From the cell containing the given text, extract its center point as (x, y) coordinate. 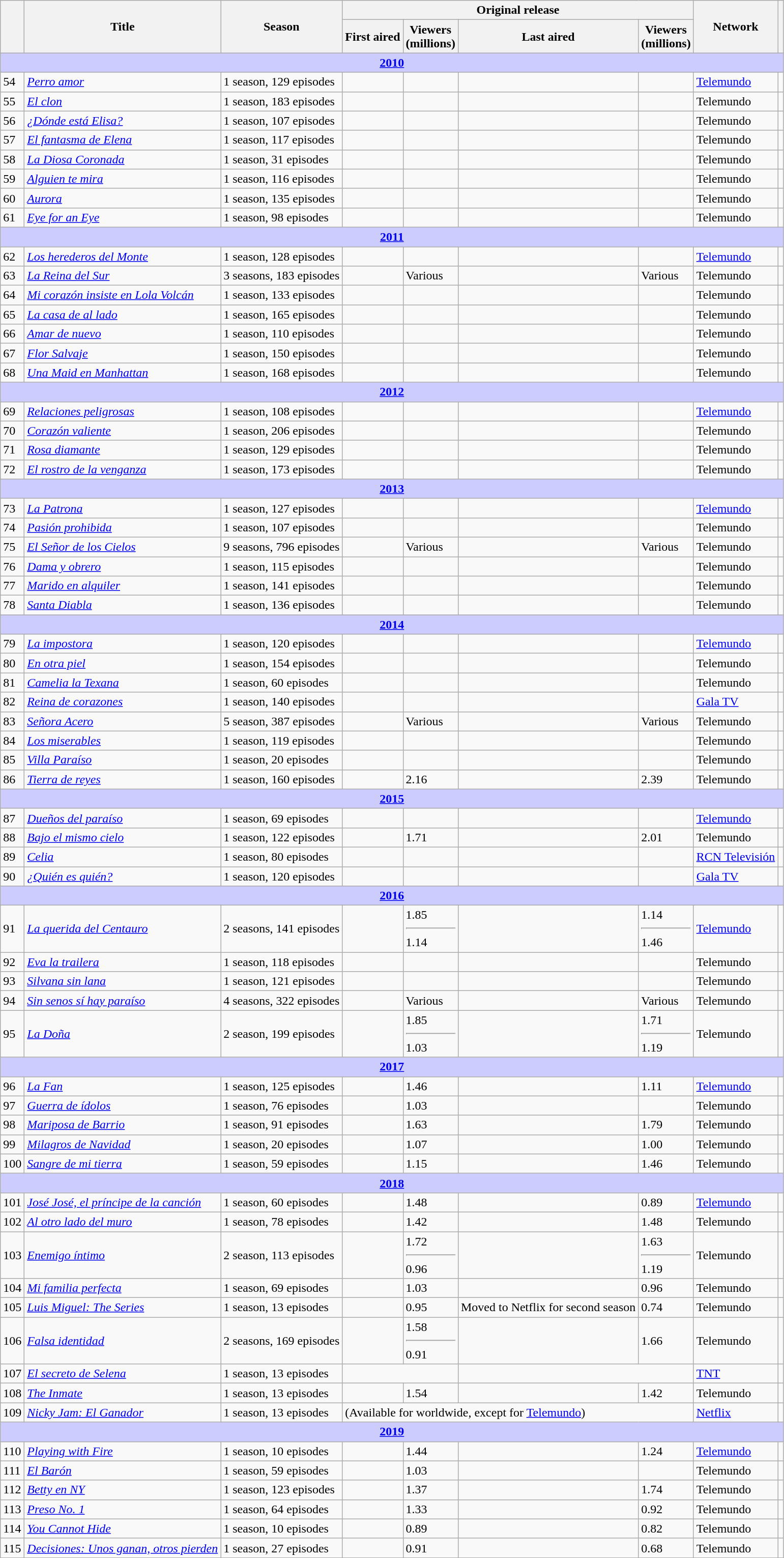
Los miserables (123, 741)
0.82 (666, 1528)
63 (12, 276)
1 season, 116 episodes (282, 179)
1 season, 122 episodes (282, 837)
Una Maid en Manhattan (123, 373)
1.37 (430, 1490)
97 (12, 1106)
9 seasons, 796 episodes (282, 547)
Corazón valiente (123, 431)
1 season, 141 episodes (282, 586)
Dama y obrero (123, 566)
Celia (123, 857)
1.85 1.14 (430, 929)
1.15 (430, 1164)
1 season, 64 episodes (282, 1509)
Season (282, 26)
2.39 (666, 779)
2013 (392, 489)
The Inmate (123, 1393)
TNT (736, 1374)
Amar de nuevo (123, 334)
2014 (392, 625)
Preso No. 1 (123, 1509)
1.71 1.19 (666, 1034)
87 (12, 818)
56 (12, 121)
1 season, 121 episodes (282, 981)
Last aired (548, 37)
La Patrona (123, 508)
Mi corazón insiste en Lola Volcán (123, 295)
Los herederos del Monte (123, 256)
1.07 (430, 1144)
1 season, 110 episodes (282, 334)
1 season, 27 episodes (282, 1548)
Mi familia perfecta (123, 1288)
77 (12, 586)
Bajo el mismo cielo (123, 837)
75 (12, 547)
Moved to Netflix for second season (548, 1308)
1.79 (666, 1125)
1.44 (430, 1451)
Betty en NY (123, 1490)
72 (12, 469)
1 season, 31 episodes (282, 159)
Original release (518, 10)
1 season, 125 episodes (282, 1086)
1.63 (430, 1125)
Relaciones peligrosas (123, 411)
1.54 (430, 1393)
1.58 0.91 (430, 1341)
103 (12, 1255)
Reina de corazones (123, 702)
1 season, 133 episodes (282, 295)
1 season, 127 episodes (282, 508)
Title (123, 26)
1.00 (666, 1144)
0.92 (666, 1509)
El fantasma de Elena (123, 140)
Nicky Jam: El Ganador (123, 1412)
Enemigo íntimo (123, 1255)
¿Quién es quién? (123, 876)
1 season, 183 episodes (282, 101)
95 (12, 1034)
1.66 (666, 1341)
0.74 (666, 1308)
La querida del Centauro (123, 929)
1 season, 117 episodes (282, 140)
105 (12, 1308)
101 (12, 1202)
La Reina del Sur (123, 276)
5 season, 387 episodes (282, 721)
70 (12, 431)
76 (12, 566)
1.63 1.19 (666, 1255)
Perro amor (123, 82)
2019 (392, 1432)
La impostora (123, 644)
La Doña (123, 1034)
Sangre de mi tierra (123, 1164)
98 (12, 1125)
1 season, 150 episodes (282, 353)
65 (12, 315)
1 season, 173 episodes (282, 469)
88 (12, 837)
80 (12, 663)
2015 (392, 799)
85 (12, 760)
Network (736, 26)
89 (12, 857)
100 (12, 1164)
79 (12, 644)
59 (12, 179)
La Diosa Coronada (123, 159)
109 (12, 1412)
1.33 (430, 1509)
2010 (392, 63)
1 season, 98 episodes (282, 217)
81 (12, 683)
90 (12, 876)
2017 (392, 1067)
0.91 (430, 1548)
3 seasons, 183 episodes (282, 276)
54 (12, 82)
84 (12, 741)
Tierra de reyes (123, 779)
Santa Diabla (123, 605)
Dueños del paraíso (123, 818)
102 (12, 1222)
¿Dónde está Elisa? (123, 121)
64 (12, 295)
1 season, 91 episodes (282, 1125)
Playing with Fire (123, 1451)
66 (12, 334)
2012 (392, 392)
0.96 (666, 1288)
1 season, 108 episodes (282, 411)
4 seasons, 322 episodes (282, 1001)
Al otro lado del muro (123, 1222)
1 season, 206 episodes (282, 431)
Pasión prohibida (123, 527)
0.95 (430, 1308)
1 season, 76 episodes (282, 1106)
El clon (123, 101)
1 season, 136 episodes (282, 605)
Luis Miguel: The Series (123, 1308)
You Cannot Hide (123, 1528)
La Fan (123, 1086)
2.16 (430, 779)
68 (12, 373)
1 season, 119 episodes (282, 741)
61 (12, 217)
Marido en alquiler (123, 586)
2.01 (666, 837)
73 (12, 508)
Mariposa de Barrio (123, 1125)
0.68 (666, 1548)
1.72 0.96 (430, 1255)
83 (12, 721)
106 (12, 1341)
94 (12, 1001)
1 season, 78 episodes (282, 1222)
1.14 1.46 (666, 929)
2016 (392, 896)
1.74 (666, 1490)
1 season, 168 episodes (282, 373)
Villa Paraíso (123, 760)
1 season, 165 episodes (282, 315)
2 season, 113 episodes (282, 1255)
En otra piel (123, 663)
86 (12, 779)
Sin senos sí hay paraíso (123, 1001)
Silvana sin lana (123, 981)
74 (12, 527)
El Señor de los Cielos (123, 547)
1 season, 154 episodes (282, 663)
82 (12, 702)
104 (12, 1288)
93 (12, 981)
1.24 (666, 1451)
Rosa diamante (123, 450)
1 season, 118 episodes (282, 962)
78 (12, 605)
2 seasons, 141 episodes (282, 929)
Guerra de ídolos (123, 1106)
1.85 1.03 (430, 1034)
71 (12, 450)
1 season, 115 episodes (282, 566)
91 (12, 929)
Netflix (736, 1412)
1 season, 123 episodes (282, 1490)
92 (12, 962)
58 (12, 159)
1 season, 160 episodes (282, 779)
1 season, 135 episodes (282, 198)
96 (12, 1086)
RCN Televisión (736, 857)
Aurora (123, 198)
La casa de al lado (123, 315)
2 season, 199 episodes (282, 1034)
Señora Acero (123, 721)
1 season, 140 episodes (282, 702)
113 (12, 1509)
Decisiones: Unos ganan, otros pierden (123, 1548)
1 season, 80 episodes (282, 857)
First aired (372, 37)
60 (12, 198)
José José, el príncipe de la canción (123, 1202)
El secreto de Selena (123, 1374)
Falsa identidad (123, 1341)
Eva la trailera (123, 962)
108 (12, 1393)
El Barón (123, 1470)
62 (12, 256)
(Available for worldwide, except for Telemundo) (518, 1412)
99 (12, 1144)
2018 (392, 1183)
112 (12, 1490)
110 (12, 1451)
Milagros de Navidad (123, 1144)
57 (12, 140)
2 seasons, 169 episodes (282, 1341)
1 season, 128 episodes (282, 256)
Alguien te mira (123, 179)
114 (12, 1528)
Flor Salvaje (123, 353)
1.11 (666, 1086)
111 (12, 1470)
107 (12, 1374)
55 (12, 101)
2011 (392, 237)
67 (12, 353)
115 (12, 1548)
El rostro de la venganza (123, 469)
69 (12, 411)
Camelia la Texana (123, 683)
Eye for an Eye (123, 217)
1.71 (430, 837)
